Locate the cell with the specified text and output its [x, y] center coordinate. 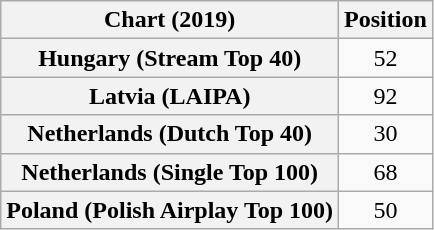
Hungary (Stream Top 40) [170, 58]
Latvia (LAIPA) [170, 96]
92 [386, 96]
30 [386, 134]
68 [386, 172]
Netherlands (Dutch Top 40) [170, 134]
Chart (2019) [170, 20]
Netherlands (Single Top 100) [170, 172]
50 [386, 210]
52 [386, 58]
Poland (Polish Airplay Top 100) [170, 210]
Position [386, 20]
